Provide the (X, Y) coordinate of the cell's center where the given text is located.  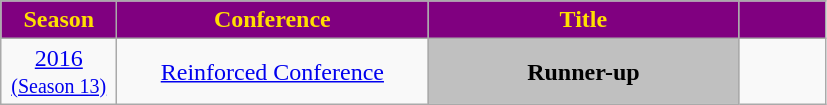
Season (59, 20)
2016 (Season 13) (59, 72)
Title (584, 20)
Conference (272, 20)
Reinforced Conference (272, 72)
Runner-up (584, 72)
